Output the [X, Y] coordinate of the center of the cell containing the given text.  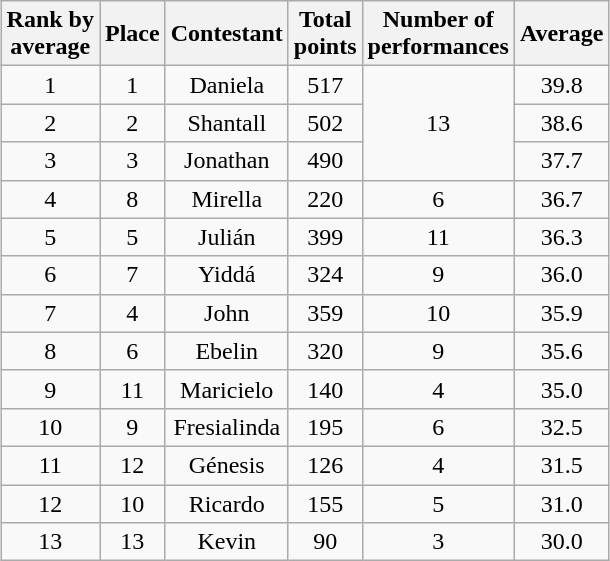
Fresialinda [226, 427]
Rank byaverage [50, 34]
35.9 [562, 313]
31.5 [562, 465]
Contestant [226, 34]
126 [325, 465]
Average [562, 34]
32.5 [562, 427]
Ricardo [226, 503]
36.7 [562, 199]
Shantall [226, 123]
90 [325, 542]
36.0 [562, 275]
31.0 [562, 503]
Totalpoints [325, 34]
195 [325, 427]
324 [325, 275]
Génesis [226, 465]
35.6 [562, 351]
490 [325, 161]
Jonathan [226, 161]
35.0 [562, 389]
220 [325, 199]
36.3 [562, 237]
359 [325, 313]
517 [325, 85]
140 [325, 389]
Place [133, 34]
30.0 [562, 542]
Julián [226, 237]
Ebelin [226, 351]
Number ofperformances [438, 34]
38.6 [562, 123]
502 [325, 123]
Yiddá [226, 275]
320 [325, 351]
399 [325, 237]
John [226, 313]
37.7 [562, 161]
Kevin [226, 542]
155 [325, 503]
Daniela [226, 85]
Mirella [226, 199]
Maricielo [226, 389]
39.8 [562, 85]
